Detect which cell encompasses the target text, then output its (X, Y) center coordinate. 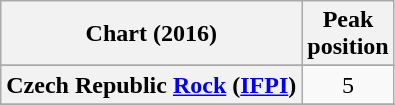
5 (348, 85)
Peakposition (348, 34)
Chart (2016) (152, 34)
Czech Republic Rock (IFPI) (152, 85)
